From the cell containing the given text, extract its center point as (X, Y) coordinate. 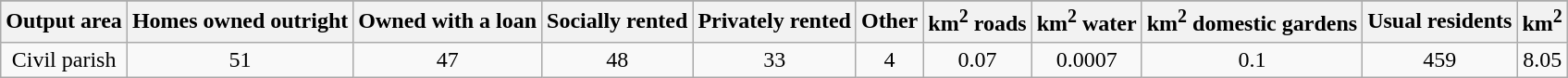
459 (1439, 59)
Usual residents (1439, 22)
48 (618, 59)
8.05 (1542, 59)
km2 water (1086, 22)
km2 roads (977, 22)
0.07 (977, 59)
Socially rented (618, 22)
4 (889, 59)
Homes owned outright (240, 22)
0.0007 (1086, 59)
Owned with a loan (448, 22)
Civil parish (65, 59)
47 (448, 59)
Output area (65, 22)
33 (775, 59)
51 (240, 59)
Other (889, 22)
0.1 (1252, 59)
km2 domestic gardens (1252, 22)
km2 (1542, 22)
Privately rented (775, 22)
